Detect which cell encompasses the target text, then output its [x, y] center coordinate. 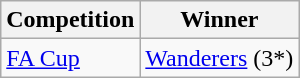
Winner [220, 20]
FA Cup [70, 58]
Competition [70, 20]
Wanderers (3*) [220, 58]
